Pinpoint the cell where the given text exists, returning its [x, y] midpoint coordinate. 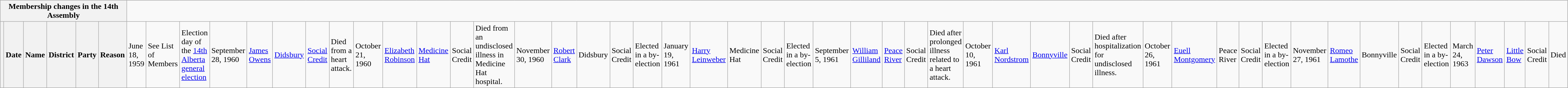
Harry Leinweber [709, 55]
October 21, 1960 [368, 55]
January 19, 1961 [676, 55]
November 30, 1960 [533, 55]
Died after hospitalization for undisclosed illness. [1118, 55]
See List of Members [163, 55]
William Gilliland [866, 55]
Romeo Lamothe [1344, 55]
Name [35, 55]
October 10, 1961 [978, 55]
March 24, 1963 [1463, 55]
Peter Dawson [1490, 55]
Died from an undisclosed illness in Medicine Hat hospital. [494, 55]
September 5, 1961 [832, 55]
Date [14, 55]
Robert Clark [564, 55]
Died from a heart attack. [341, 55]
James Owens [260, 55]
Membership changes in the 14th Assembly [64, 11]
Died after prolonged illness related to a heart attack. [946, 55]
Karl Nordstrom [1011, 55]
Died [1558, 55]
Election day of the 14th Alberta general election [194, 55]
Little Bow [1515, 55]
Party [87, 55]
Elizabeth Robinson [400, 55]
June 18, 1959 [136, 55]
November 27, 1961 [1309, 55]
Euell Montgomery [1194, 55]
September 28, 1960 [228, 55]
Reason [113, 55]
District [61, 55]
October 26, 1961 [1158, 55]
